Scan for the cell matching the given text and deliver its [X, Y] coordinate at center. 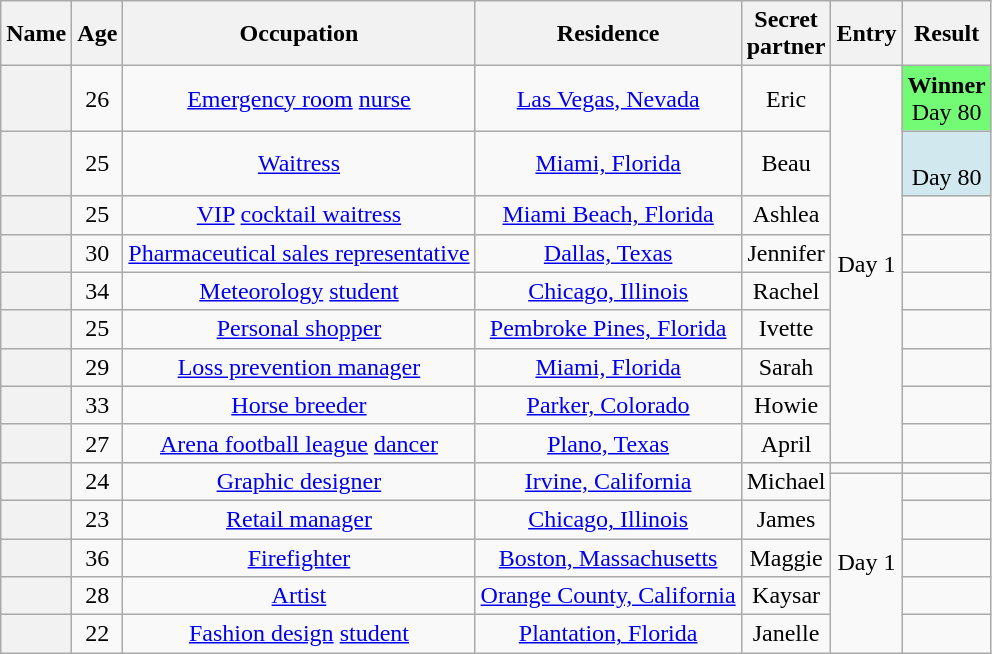
Fashion design student [299, 634]
Orange County, California [608, 596]
Ivette [786, 329]
28 [98, 596]
Jennifer [786, 253]
Artist [299, 596]
WinnerDay 80 [946, 98]
27 [98, 443]
Pharmaceutical sales representative [299, 253]
Result [946, 34]
Las Vegas, Nevada [608, 98]
Waitress [299, 164]
Michael [786, 481]
Entry [866, 34]
22 [98, 634]
Ashlea [786, 215]
36 [98, 557]
Miami Beach, Florida [608, 215]
Boston, Massachusetts [608, 557]
Eric [786, 98]
Dallas, Texas [608, 253]
VIP cocktail waitress [299, 215]
33 [98, 405]
Howie [786, 405]
Maggie [786, 557]
Parker, Colorado [608, 405]
Janelle [786, 634]
April [786, 443]
Plantation, Florida [608, 634]
Retail manager [299, 519]
Loss prevention manager [299, 367]
Beau [786, 164]
Plano, Texas [608, 443]
Personal shopper [299, 329]
24 [98, 481]
Arena football league dancer [299, 443]
Firefighter [299, 557]
Emergency room nurse [299, 98]
Day 80 [946, 164]
Sarah [786, 367]
Horse breeder [299, 405]
Secretpartner [786, 34]
23 [98, 519]
Residence [608, 34]
Irvine, California [608, 481]
Occupation [299, 34]
Graphic designer [299, 481]
Kaysar [786, 596]
James [786, 519]
26 [98, 98]
Age [98, 34]
Name [36, 34]
34 [98, 291]
29 [98, 367]
Rachel [786, 291]
30 [98, 253]
Pembroke Pines, Florida [608, 329]
Meteorology student [299, 291]
